Pinpoint the cell where the given text exists, returning its [X, Y] midpoint coordinate. 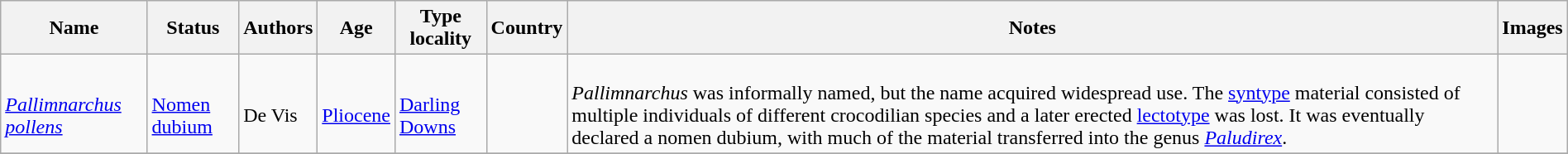
Age [356, 28]
Status [194, 28]
Type locality [440, 28]
Name [74, 28]
Notes [1032, 28]
Pallimnarchus pollens [74, 104]
Nomen dubium [194, 104]
Images [1532, 28]
Pliocene [356, 104]
Authors [278, 28]
Country [527, 28]
Darling Downs [440, 104]
De Vis [278, 104]
